Return (x, y) of the center of cell containing provided text 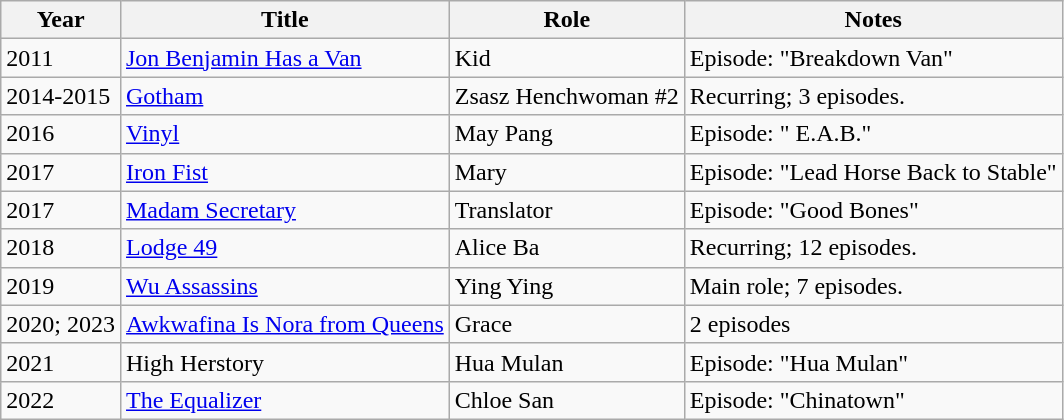
Translator (566, 210)
Title (284, 20)
May Pang (566, 134)
Gotham (284, 96)
Lodge 49 (284, 248)
Kid (566, 58)
Notes (873, 20)
2019 (61, 286)
2 episodes (873, 324)
2020; 2023 (61, 324)
Madam Secretary (284, 210)
High Herstory (284, 362)
Episode: "Good Bones" (873, 210)
The Equalizer (284, 400)
Wu Assassins (284, 286)
2016 (61, 134)
Episode: "Lead Horse Back to Stable" (873, 172)
Recurring; 3 episodes. (873, 96)
Iron Fist (284, 172)
Ying Ying (566, 286)
Year (61, 20)
2022 (61, 400)
2011 (61, 58)
Mary (566, 172)
Hua Mulan (566, 362)
Chloe San (566, 400)
Recurring; 12 episodes. (873, 248)
Vinyl (284, 134)
Episode: "Breakdown Van" (873, 58)
2014-2015 (61, 96)
Episode: "Hua Mulan" (873, 362)
Jon Benjamin Has a Van (284, 58)
Grace (566, 324)
Alice Ba (566, 248)
2021 (61, 362)
Episode: " E.A.B." (873, 134)
Role (566, 20)
Episode: "Chinatown" (873, 400)
Main role; 7 episodes. (873, 286)
Awkwafina Is Nora from Queens (284, 324)
2018 (61, 248)
Zsasz Henchwoman #2 (566, 96)
